From the cell containing the given text, extract its center point as [X, Y] coordinate. 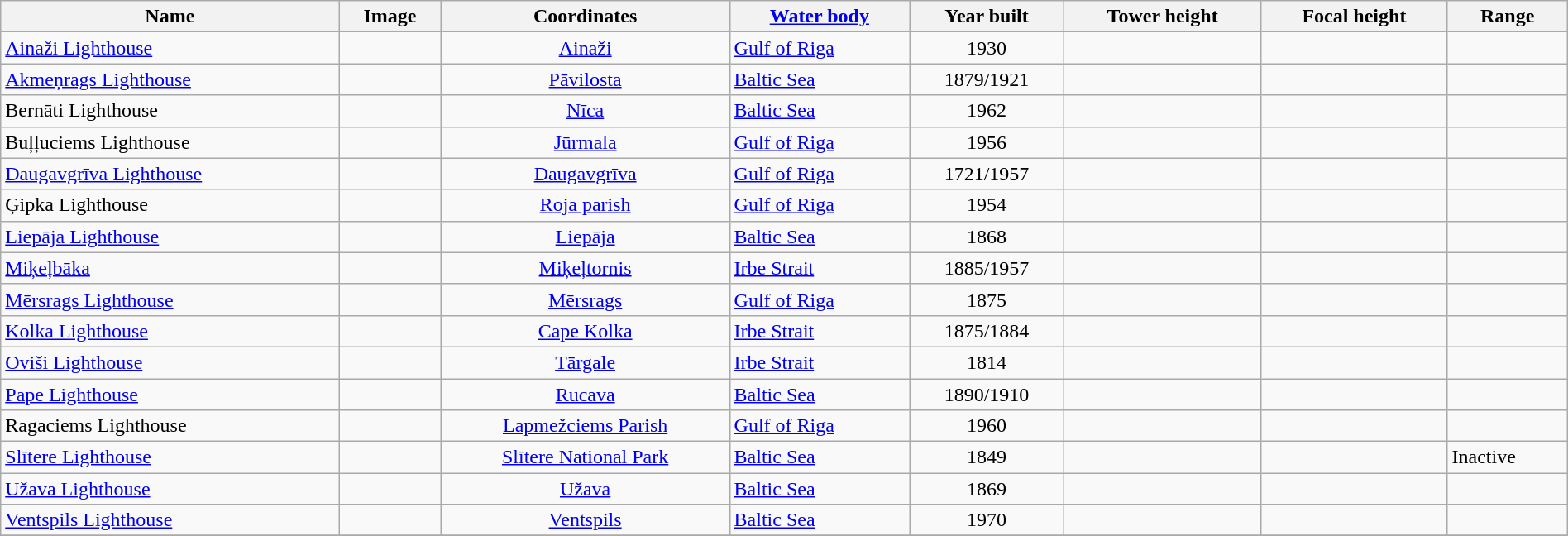
1954 [987, 205]
Buļļuciems Lighthouse [170, 142]
Image [390, 17]
Jūrmala [586, 142]
Rucava [586, 395]
Slītere National Park [586, 457]
1962 [987, 111]
Name [170, 17]
1960 [987, 426]
Year built [987, 17]
Mērsrags [586, 299]
1721/1957 [987, 174]
1956 [987, 142]
Akmeņrags Lighthouse [170, 79]
Užava Lighthouse [170, 489]
Pāvilosta [586, 79]
Cape Kolka [586, 331]
Focal height [1355, 17]
Slītere Lighthouse [170, 457]
1869 [987, 489]
Liepāja [586, 237]
Ragaciems Lighthouse [170, 426]
Miķeļtornis [586, 268]
1814 [987, 362]
Daugavgrīva [586, 174]
Liepāja Lighthouse [170, 237]
1849 [987, 457]
1885/1957 [987, 268]
Oviši Lighthouse [170, 362]
1875/1884 [987, 331]
Inactive [1507, 457]
Pape Lighthouse [170, 395]
Bernāti Lighthouse [170, 111]
Water body [820, 17]
Range [1507, 17]
Ainaži [586, 48]
Ventspils [586, 520]
Coordinates [586, 17]
1875 [987, 299]
1930 [987, 48]
Kolka Lighthouse [170, 331]
Daugavgrīva Lighthouse [170, 174]
Ģipka Lighthouse [170, 205]
Užava [586, 489]
Ventspils Lighthouse [170, 520]
Mērsrags Lighthouse [170, 299]
Tārgale [586, 362]
Miķeļbāka [170, 268]
Nīca [586, 111]
1890/1910 [987, 395]
1868 [987, 237]
Lapmežciems Parish [586, 426]
Tower height [1162, 17]
1970 [987, 520]
Roja parish [586, 205]
1879/1921 [987, 79]
Ainaži Lighthouse [170, 48]
